Capture the cell that displays the provided text and extract its [X, Y] central coordinate. 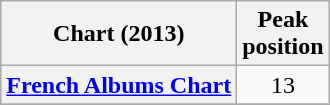
13 [283, 85]
French Albums Chart [119, 85]
Peakposition [283, 34]
Chart (2013) [119, 34]
